Extract the [X, Y] coordinate from the center of the cell holding the provided text.  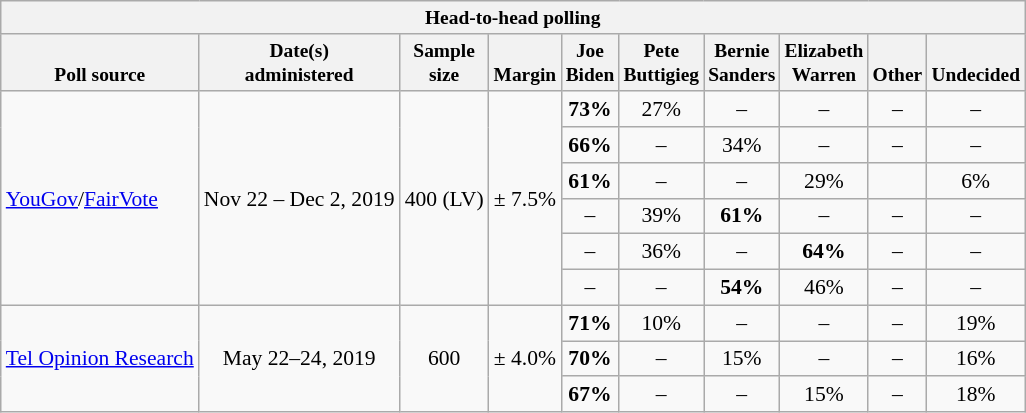
29% [824, 181]
70% [590, 359]
73% [590, 110]
54% [742, 288]
Tel Opinion Research [100, 358]
JoeBiden [590, 62]
YouGov/FairVote [100, 199]
66% [590, 145]
ElizabethWarren [824, 62]
Date(s)administered [300, 62]
27% [662, 110]
10% [662, 323]
Head-to-head polling [513, 18]
64% [824, 252]
400 (LV) [444, 199]
Samplesize [444, 62]
BernieSanders [742, 62]
18% [976, 395]
71% [590, 323]
36% [662, 252]
34% [742, 145]
19% [976, 323]
67% [590, 395]
Nov 22 – Dec 2, 2019 [300, 199]
May 22–24, 2019 [300, 358]
6% [976, 181]
Margin [525, 62]
16% [976, 359]
± 7.5% [525, 199]
PeteButtigieg [662, 62]
Poll source [100, 62]
46% [824, 288]
39% [662, 216]
Undecided [976, 62]
Other [898, 62]
600 [444, 358]
± 4.0% [525, 358]
